From the cell containing the given text, extract its center point as [X, Y] coordinate. 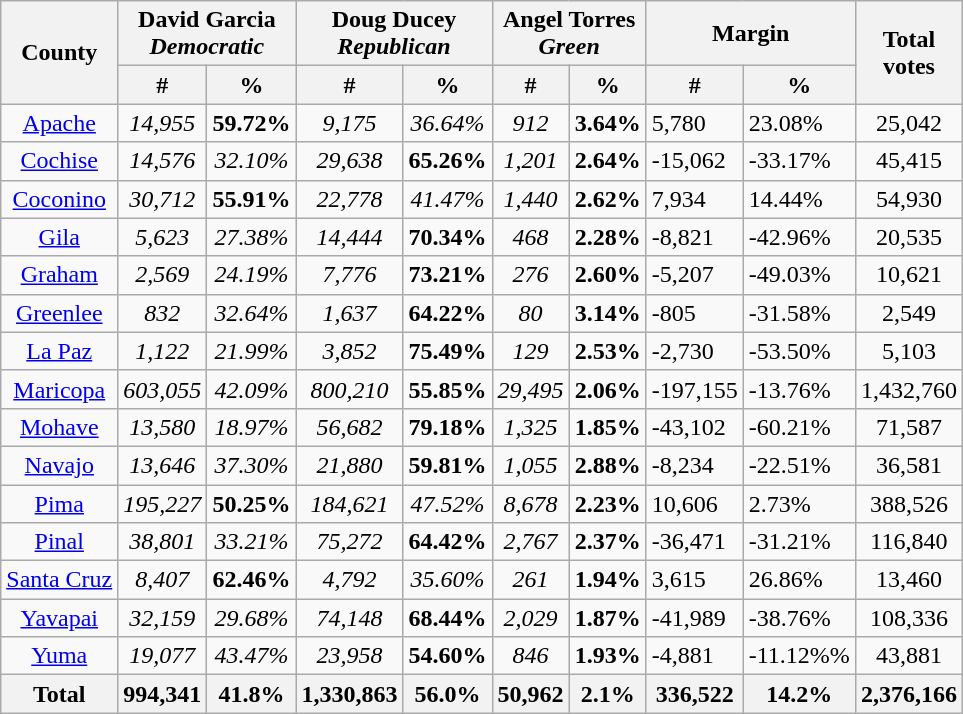
-4,881 [694, 656]
14.44% [799, 199]
50,962 [530, 694]
80 [530, 313]
2,549 [908, 313]
-197,155 [694, 389]
21.99% [252, 351]
Maricopa [60, 389]
2.88% [608, 465]
-36,471 [694, 542]
Total [60, 694]
55.91% [252, 199]
64.22% [448, 313]
50.25% [252, 503]
45,415 [908, 161]
1,325 [530, 427]
La Paz [60, 351]
41.8% [252, 694]
2.53% [608, 351]
1.87% [608, 618]
27.38% [252, 237]
79.18% [448, 427]
20,535 [908, 237]
13,460 [908, 580]
1,055 [530, 465]
43.47% [252, 656]
-2,730 [694, 351]
3.14% [608, 313]
2,376,166 [908, 694]
2,569 [162, 275]
37.30% [252, 465]
Cochise [60, 161]
Apache [60, 123]
56,682 [350, 427]
41.47% [448, 199]
65.26% [448, 161]
42.09% [252, 389]
-8,234 [694, 465]
Yavapai [60, 618]
4,792 [350, 580]
74,148 [350, 618]
1,440 [530, 199]
Yuma [60, 656]
59.81% [448, 465]
3,615 [694, 580]
-5,207 [694, 275]
116,840 [908, 542]
912 [530, 123]
-805 [694, 313]
1,432,760 [908, 389]
36,581 [908, 465]
55.85% [448, 389]
62.46% [252, 580]
1,330,863 [350, 694]
2,029 [530, 618]
2.23% [608, 503]
23,958 [350, 656]
1.94% [608, 580]
Coconino [60, 199]
-60.21% [799, 427]
29,495 [530, 389]
129 [530, 351]
Pinal [60, 542]
-8,821 [694, 237]
2.62% [608, 199]
3,852 [350, 351]
25,042 [908, 123]
2.06% [608, 389]
2.1% [608, 694]
David GarciaDemocratic [207, 34]
Angel TorresGreen [569, 34]
7,776 [350, 275]
10,606 [694, 503]
1,637 [350, 313]
846 [530, 656]
75.49% [448, 351]
5,780 [694, 123]
-53.50% [799, 351]
19,077 [162, 656]
Margin [750, 34]
14.2% [799, 694]
-42.96% [799, 237]
71,587 [908, 427]
1,201 [530, 161]
County [60, 52]
-41,989 [694, 618]
54,930 [908, 199]
184,621 [350, 503]
Graham [60, 275]
1.85% [608, 427]
8,678 [530, 503]
5,103 [908, 351]
-31.58% [799, 313]
Greenlee [60, 313]
-13.76% [799, 389]
22,778 [350, 199]
-11.12%% [799, 656]
-22.51% [799, 465]
800,210 [350, 389]
14,576 [162, 161]
68.44% [448, 618]
-15,062 [694, 161]
7,934 [694, 199]
276 [530, 275]
13,646 [162, 465]
5,623 [162, 237]
54.60% [448, 656]
195,227 [162, 503]
32,159 [162, 618]
8,407 [162, 580]
29,638 [350, 161]
603,055 [162, 389]
32.10% [252, 161]
2.37% [608, 542]
261 [530, 580]
9,175 [350, 123]
33.21% [252, 542]
10,621 [908, 275]
-43,102 [694, 427]
2.73% [799, 503]
13,580 [162, 427]
70.34% [448, 237]
14,444 [350, 237]
36.64% [448, 123]
-38.76% [799, 618]
468 [530, 237]
Pima [60, 503]
Mohave [60, 427]
336,522 [694, 694]
3.64% [608, 123]
14,955 [162, 123]
2.60% [608, 275]
Doug DuceyRepublican [394, 34]
21,880 [350, 465]
-31.21% [799, 542]
388,526 [908, 503]
Gila [60, 237]
32.64% [252, 313]
43,881 [908, 656]
108,336 [908, 618]
Santa Cruz [60, 580]
75,272 [350, 542]
Navajo [60, 465]
Totalvotes [908, 52]
-33.17% [799, 161]
2,767 [530, 542]
59.72% [252, 123]
994,341 [162, 694]
29.68% [252, 618]
26.86% [799, 580]
64.42% [448, 542]
1,122 [162, 351]
18.97% [252, 427]
2.64% [608, 161]
832 [162, 313]
47.52% [448, 503]
38,801 [162, 542]
1.93% [608, 656]
35.60% [448, 580]
2.28% [608, 237]
56.0% [448, 694]
73.21% [448, 275]
23.08% [799, 123]
-49.03% [799, 275]
24.19% [252, 275]
30,712 [162, 199]
